Find where the given text appears and provide that cell's center as (X, Y) coordinate. 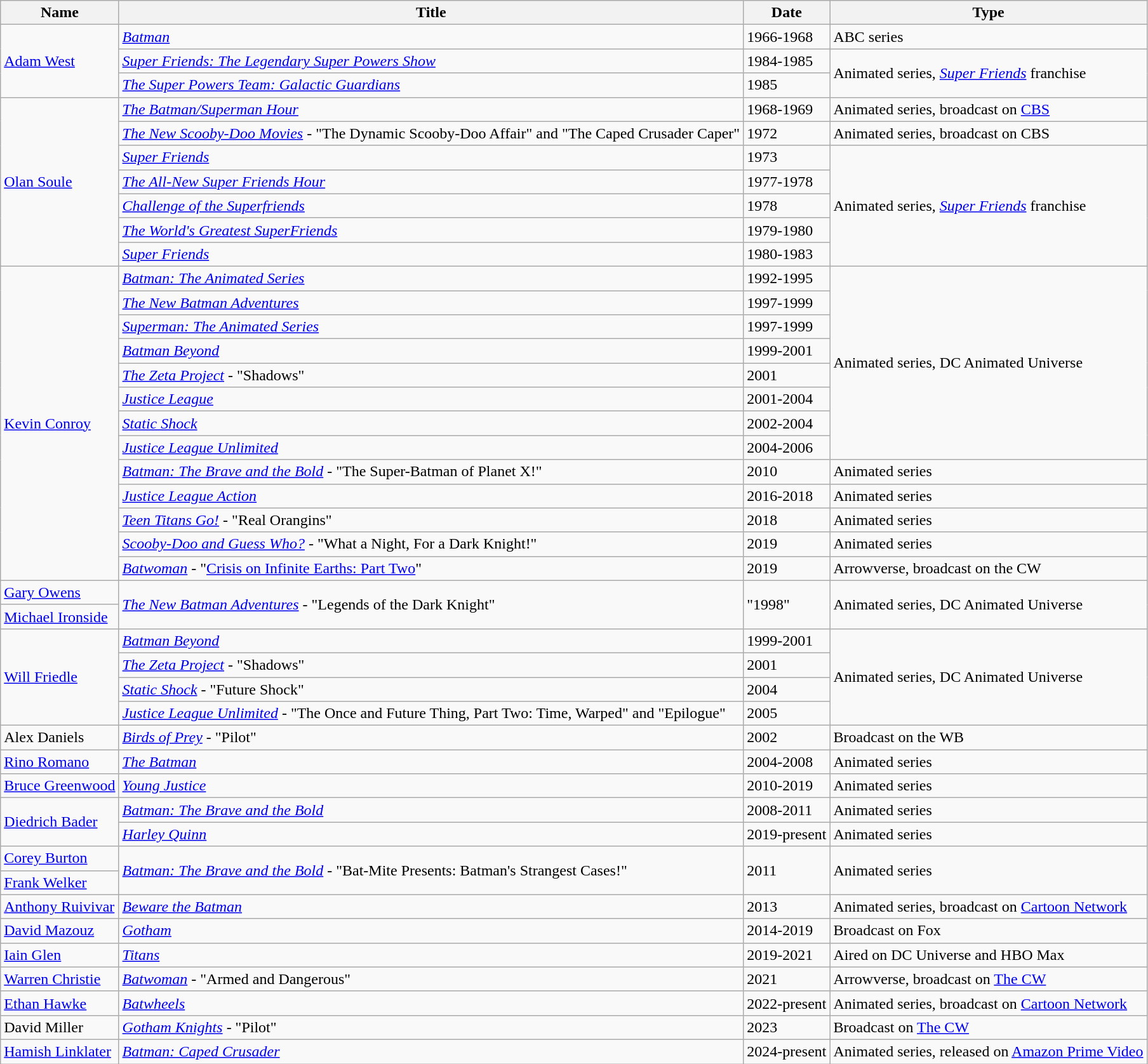
Broadcast on the WB (988, 738)
Diedrich Bader (60, 822)
Olan Soule (60, 182)
2008-2011 (787, 810)
Michael Ironside (60, 616)
Scooby-Doo and Guess Who? - "What a Night, For a Dark Knight!" (431, 544)
Superman: The Animated Series (431, 327)
2022-present (787, 1003)
2016-2018 (787, 496)
1968-1969 (787, 109)
Iain Glen (60, 955)
2019-present (787, 834)
Kevin Conroy (60, 423)
The New Batman Adventures - "Legends of the Dark Knight" (431, 604)
The Super Powers Team: Galactic Guardians (431, 85)
Bruce Greenwood (60, 786)
The All-New Super Friends Hour (431, 182)
Birds of Prey - "Pilot" (431, 738)
Justice League Action (431, 496)
Broadcast on Fox (988, 931)
Adam West (60, 61)
2013 (787, 907)
Arrowverse, broadcast on the CW (988, 568)
Aired on DC Universe and HBO Max (988, 955)
1977-1978 (787, 182)
Will Friedle (60, 677)
1972 (787, 133)
Rino Romano (60, 762)
2002-2004 (787, 423)
2019-2021 (787, 955)
2004-2006 (787, 448)
Teen Titans Go! - "Real Orangins" (431, 520)
Justice League Unlimited (431, 448)
1992-1995 (787, 278)
Super Friends: The Legendary Super Powers Show (431, 61)
Batwoman - "Armed and Dangerous" (431, 979)
Gotham Knights - "Pilot" (431, 1027)
2018 (787, 520)
2024-present (787, 1051)
2002 (787, 738)
Justice League (431, 399)
The Batman (431, 762)
David Mazouz (60, 931)
Corey Burton (60, 858)
Gotham (431, 931)
1978 (787, 206)
Animated series, released on Amazon Prime Video (988, 1051)
2023 (787, 1027)
Ethan Hawke (60, 1003)
Young Justice (431, 786)
Anthony Ruivivar (60, 907)
Beware the Batman (431, 907)
Broadcast on The CW (988, 1027)
ABC series (988, 37)
Hamish Linklater (60, 1051)
Type (988, 13)
Batman: Caped Crusader (431, 1051)
Batman: The Brave and the Bold - "The Super-Batman of Planet X!" (431, 472)
Batman: The Brave and the Bold - "Bat-Mite Presents: Batman's Strangest Cases!" (431, 870)
Batman: The Brave and the Bold (431, 810)
2010-2019 (787, 786)
1979-1980 (787, 230)
2005 (787, 714)
Gary Owens (60, 592)
Warren Christie (60, 979)
Arrowverse, broadcast on The CW (988, 979)
Harley Quinn (431, 834)
1966-1968 (787, 37)
Batman: The Animated Series (431, 278)
2010 (787, 472)
1984-1985 (787, 61)
"1998" (787, 604)
Frank Welker (60, 882)
2014-2019 (787, 931)
Name (60, 13)
2004 (787, 689)
Title (431, 13)
1973 (787, 157)
Justice League Unlimited - "The Once and Future Thing, Part Two: Time, Warped" and "Epilogue" (431, 714)
Batman (431, 37)
Batwoman - "Crisis on Infinite Earths: Part Two" (431, 568)
1980-1983 (787, 254)
2004-2008 (787, 762)
Titans (431, 955)
Static Shock - "Future Shock" (431, 689)
David Miller (60, 1027)
2021 (787, 979)
2001-2004 (787, 399)
Static Shock (431, 423)
2011 (787, 870)
The World's Greatest SuperFriends (431, 230)
The New Batman Adventures (431, 303)
1985 (787, 85)
Batwheels (431, 1003)
The New Scooby-Doo Movies - "The Dynamic Scooby-Doo Affair" and "The Caped Crusader Caper" (431, 133)
Alex Daniels (60, 738)
The Batman/Superman Hour (431, 109)
Date (787, 13)
Challenge of the Superfriends (431, 206)
